Capture the cell that displays the provided text and extract its (X, Y) central coordinate. 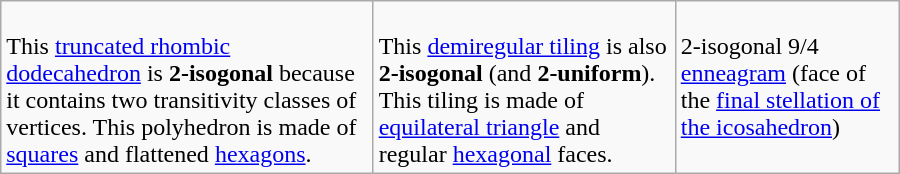
This demiregular tiling is also 2-isogonal (and 2-uniform). This tiling is made of equilateral triangle and regular hexagonal faces. (524, 88)
2-isogonal 9/4 enneagram (face of the final stellation of the icosahedron) (787, 88)
